Determine the (x, y) coordinate at the center of the cell enclosing the given text.  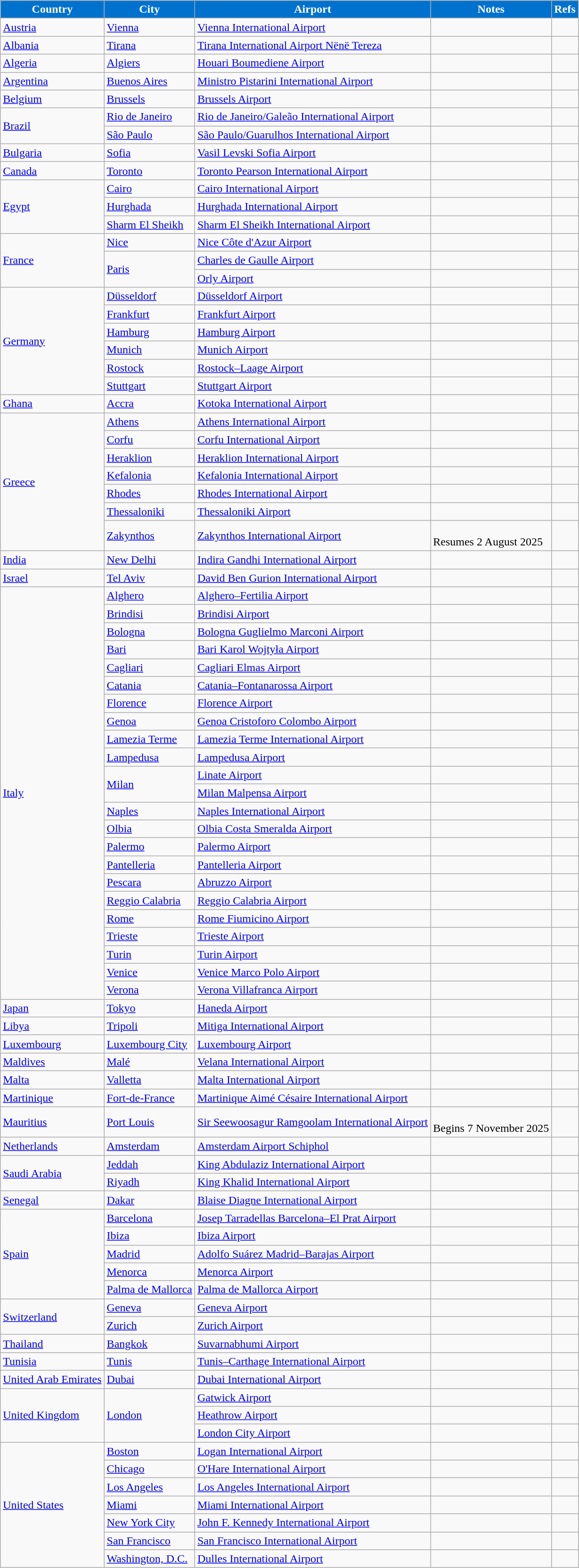
Vienna (149, 27)
Riyadh (149, 1182)
Thessaloniki Airport (312, 511)
Ibiza (149, 1236)
Brindisi Airport (312, 614)
Port Louis (149, 1122)
Kotoka International Airport (312, 404)
David Ben Gurion International Airport (312, 578)
Senegal (52, 1200)
Menorca (149, 1272)
Los Angeles International Airport (312, 1487)
King Abdulaziz International Airport (312, 1164)
Airport (312, 9)
Hamburg (149, 332)
Stuttgart Airport (312, 386)
Alghero (149, 596)
Orly Airport (312, 278)
Brazil (52, 126)
Geneva (149, 1308)
Algiers (149, 63)
Palma de Mallorca Airport (312, 1290)
John F. Kennedy International Airport (312, 1523)
Vienna International Airport (312, 27)
Blaise Diagne International Airport (312, 1200)
Brussels Airport (312, 99)
Palma de Mallorca (149, 1290)
Nice Côte d'Azur Airport (312, 243)
Germany (52, 341)
Reggio Calabria (149, 901)
Trieste Airport (312, 936)
Saudi Arabia (52, 1173)
Israel (52, 578)
Austria (52, 27)
Mitiga International Airport (312, 1026)
Tirana (149, 45)
Indira Gandhi International Airport (312, 560)
Accra (149, 404)
Düsseldorf (149, 296)
Tel Aviv (149, 578)
Venice (149, 972)
Dubai (149, 1379)
Rio de Janeiro/Galeão International Airport (312, 117)
Spain (52, 1254)
Chicago (149, 1469)
Libya (52, 1026)
Amsterdam Airport Schiphol (312, 1146)
Toronto (149, 171)
Dulles International Airport (312, 1559)
Martinique Aimé Césaire International Airport (312, 1098)
Gatwick Airport (312, 1397)
San Francisco International Airport (312, 1541)
Menorca Airport (312, 1272)
Zurich Airport (312, 1325)
Reggio Calabria Airport (312, 901)
Miami International Airport (312, 1505)
Milan (149, 784)
Tunis (149, 1361)
Nice (149, 243)
Zakynthos (149, 536)
Martinique (52, 1098)
Heraklion (149, 457)
Netherlands (52, 1146)
Lampedusa (149, 757)
Trieste (149, 936)
Thailand (52, 1343)
Kefalonia International Airport (312, 475)
Pantelleria Airport (312, 865)
Refs (565, 9)
Houari Boumediene Airport (312, 63)
Düsseldorf Airport (312, 296)
Olbia (149, 829)
Thessaloniki (149, 511)
Tirana International Airport Nënë Tereza (312, 45)
Valletta (149, 1080)
Rostock–Laage Airport (312, 368)
Ghana (52, 404)
Haneda Airport (312, 1008)
Milan Malpensa Airport (312, 793)
Linate Airport (312, 775)
Italy (52, 793)
Rome Fiumicino Airport (312, 918)
Turin Airport (312, 954)
Malta International Airport (312, 1080)
Venice Marco Polo Airport (312, 972)
Rhodes (149, 493)
Heraklion International Airport (312, 457)
Geneva Airport (312, 1308)
Rome (149, 918)
Adolfo Suárez Madrid–Barajas Airport (312, 1254)
Malé (149, 1062)
Boston (149, 1451)
Kefalonia (149, 475)
New York City (149, 1523)
Argentina (52, 81)
Alghero–Fertilia Airport (312, 596)
Tunisia (52, 1361)
Heathrow Airport (312, 1415)
Algeria (52, 63)
London (149, 1415)
Sharm El Sheikh (149, 225)
Pantelleria (149, 865)
Buenos Aires (149, 81)
São Paulo (149, 135)
United States (52, 1505)
Ministro Pistarini International Airport (312, 81)
Dakar (149, 1200)
Palermo Airport (312, 847)
Paris (149, 269)
Jeddah (149, 1164)
Verona Villafranca Airport (312, 990)
New Delhi (149, 560)
France (52, 260)
Mauritius (52, 1122)
Bulgaria (52, 153)
Egypt (52, 206)
United Arab Emirates (52, 1379)
Los Angeles (149, 1487)
Turin (149, 954)
Maldives (52, 1062)
Lampedusa Airport (312, 757)
Hurghada (149, 206)
Cagliari Elmas Airport (312, 667)
Genoa Cristoforo Colombo Airport (312, 721)
Tokyo (149, 1008)
Palermo (149, 847)
Hamburg Airport (312, 332)
Belgium (52, 99)
King Khalid International Airport (312, 1182)
Cairo (149, 188)
Albania (52, 45)
Suvarnabhumi Airport (312, 1343)
Lamezia Terme International Airport (312, 739)
Genoa (149, 721)
Rio de Janeiro (149, 117)
Pescara (149, 883)
Ibiza Airport (312, 1236)
Tripoli (149, 1026)
Zurich (149, 1325)
Josep Tarradellas Barcelona–El Prat Airport (312, 1218)
City (149, 9)
Corfu International Airport (312, 439)
London City Airport (312, 1433)
Rhodes International Airport (312, 493)
Bologna (149, 632)
Naples (149, 811)
Athens (149, 422)
Olbia Costa Smeralda Airport (312, 829)
Country (52, 9)
Abruzzo Airport (312, 883)
Naples International Airport (312, 811)
Bangkok (149, 1343)
Bologna Guglielmo Marconi Airport (312, 632)
Frankfurt (149, 314)
Logan International Airport (312, 1451)
San Francisco (149, 1541)
Miami (149, 1505)
Luxembourg (52, 1044)
Stuttgart (149, 386)
Hurghada International Airport (312, 206)
Corfu (149, 439)
Begins 7 November 2025 (491, 1122)
Toronto Pearson International Airport (312, 171)
Florence (149, 703)
Switzerland (52, 1316)
Bari (149, 650)
India (52, 560)
Lamezia Terme (149, 739)
Sofia (149, 153)
Luxembourg City (149, 1044)
Vasil Levski Sofia Airport (312, 153)
Notes (491, 9)
Barcelona (149, 1218)
Madrid (149, 1254)
United Kingdom (52, 1415)
Catania (149, 685)
Sharm El Sheikh International Airport (312, 225)
Zakynthos International Airport (312, 536)
Brussels (149, 99)
Dubai International Airport (312, 1379)
Cagliari (149, 667)
Brindisi (149, 614)
Amsterdam (149, 1146)
Munich (149, 350)
Frankfurt Airport (312, 314)
Japan (52, 1008)
Sir Seewoosagur Ramgoolam International Airport (312, 1122)
Rostock (149, 368)
Charles de Gaulle Airport (312, 260)
Washington, D.C. (149, 1559)
Tunis–Carthage International Airport (312, 1361)
Resumes 2 August 2025 (491, 536)
Greece (52, 481)
Malta (52, 1080)
Munich Airport (312, 350)
Verona (149, 990)
O'Hare International Airport (312, 1469)
Bari Karol Wojtyła Airport (312, 650)
Cairo International Airport (312, 188)
Canada (52, 171)
Fort-de-France (149, 1098)
Luxembourg Airport (312, 1044)
Florence Airport (312, 703)
São Paulo/Guarulhos International Airport (312, 135)
Catania–Fontanarossa Airport (312, 685)
Velana International Airport (312, 1062)
Athens International Airport (312, 422)
